Scan for the cell matching the given text and deliver its (X, Y) coordinate at center. 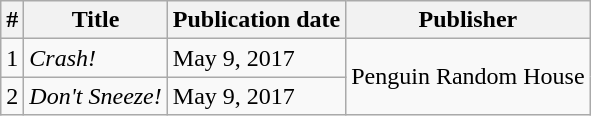
2 (12, 96)
# (12, 20)
Don't Sneeze! (96, 96)
1 (12, 58)
Crash! (96, 58)
Penguin Random House (468, 77)
Publication date (256, 20)
Publisher (468, 20)
Title (96, 20)
